Capture the cell that displays the provided text and extract its [X, Y] central coordinate. 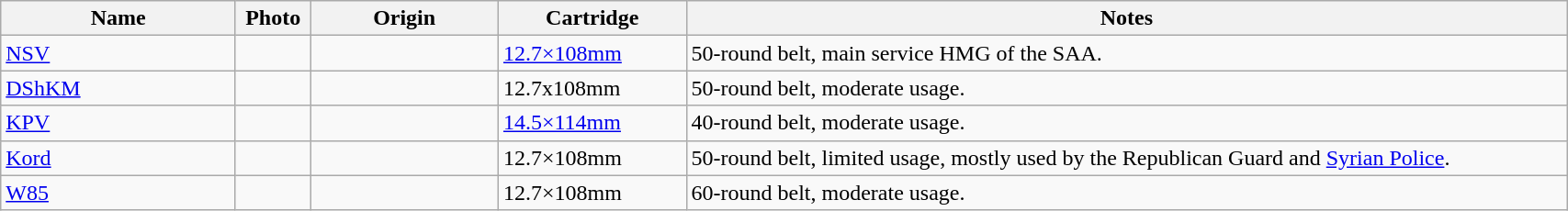
60-round belt, moderate usage. [1126, 193]
NSV [118, 53]
Photo [272, 18]
KPV [118, 123]
DShKM [118, 88]
Origin [404, 18]
Notes [1126, 18]
50-round belt, moderate usage. [1126, 88]
12.7x108mm [592, 88]
Kord [118, 158]
14.5×114mm [592, 123]
40-round belt, moderate usage. [1126, 123]
W85 [118, 193]
50-round belt, main service HMG of the SAA. [1126, 53]
Name [118, 18]
50-round belt, limited usage, mostly used by the Republican Guard and Syrian Police. [1126, 158]
Cartridge [592, 18]
